Locate the cell with the specified text and output its [x, y] center coordinate. 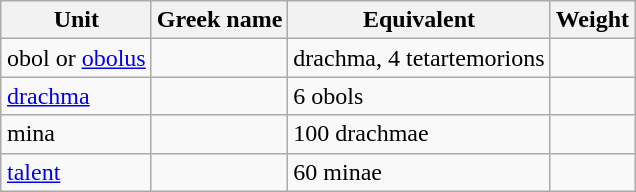
Equivalent [419, 20]
Unit [76, 20]
obol or obolus [76, 58]
100 drachmae [419, 134]
6 obols [419, 96]
60 minae [419, 172]
drachma [76, 96]
Greek name [220, 20]
drachma, 4 tetartemorions [419, 58]
mina [76, 134]
Weight [592, 20]
talent [76, 172]
